For the text-containing cell, return its midpoint in [x, y] coordinate format. 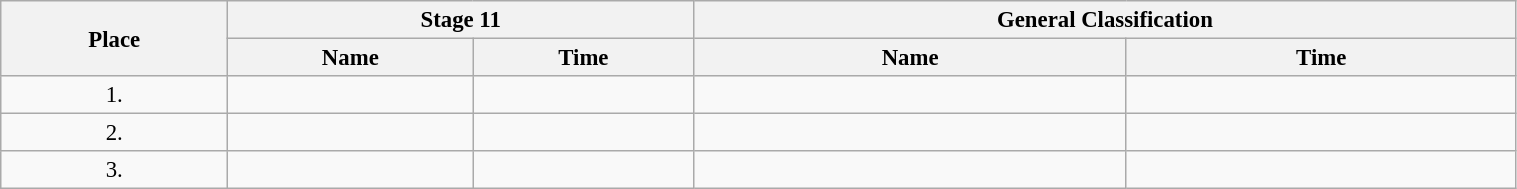
General Classification [1105, 20]
Stage 11 [461, 20]
3. [114, 170]
1. [114, 95]
Place [114, 38]
2. [114, 133]
